Provide the (x, y) coordinate of the cell's center where the given text is located.  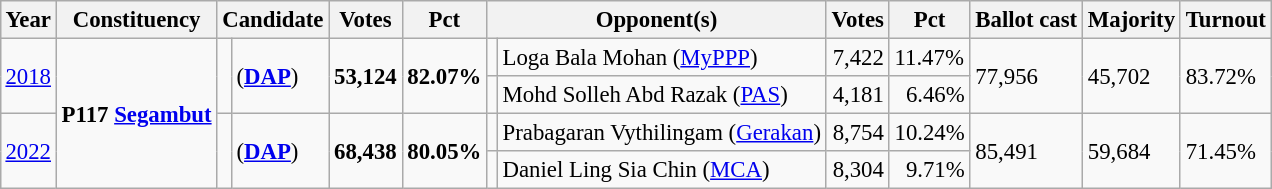
8,304 (858, 170)
7,422 (858, 57)
53,124 (366, 76)
Loga Bala Mohan (MyPPP) (662, 57)
10.24% (930, 133)
Daniel Ling Sia Chin (MCA) (662, 170)
83.72% (1226, 76)
Constituency (136, 20)
2018 (28, 76)
Turnout (1226, 20)
Majority (1132, 20)
P117 Segambut (136, 113)
4,181 (858, 95)
71.45% (1226, 152)
77,956 (1026, 76)
Candidate (273, 20)
68,438 (366, 152)
9.71% (930, 170)
8,754 (858, 133)
6.46% (930, 95)
80.05% (444, 152)
45,702 (1132, 76)
Year (28, 20)
82.07% (444, 76)
59,684 (1132, 152)
Ballot cast (1026, 20)
2022 (28, 152)
Prabagaran Vythilingam (Gerakan) (662, 133)
Opponent(s) (657, 20)
11.47% (930, 57)
Mohd Solleh Abd Razak (PAS) (662, 95)
85,491 (1026, 152)
